Return [x, y] of the center of cell containing provided text 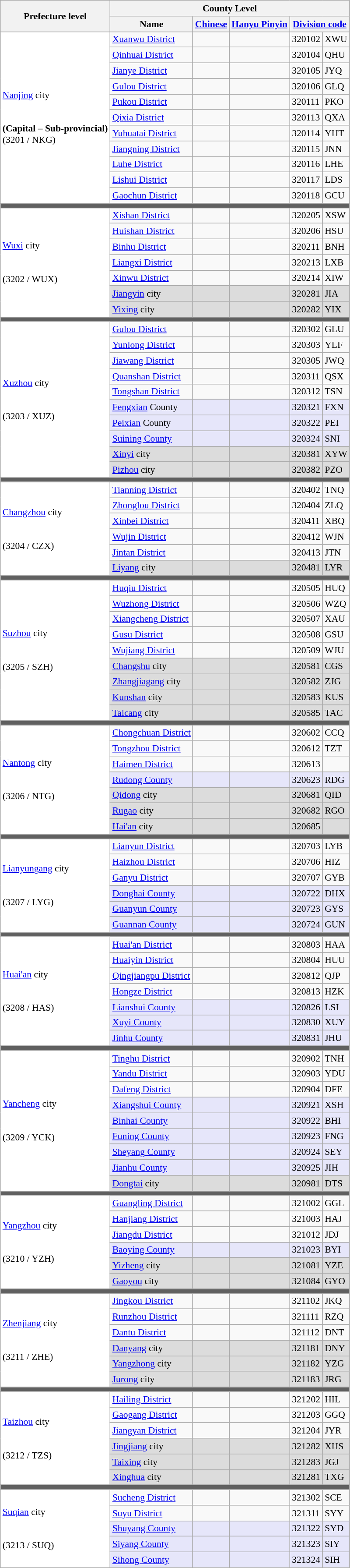
HIZ [336, 862]
Liyang city [151, 568]
320703 [306, 846]
LXB [336, 262]
320102 [306, 39]
Jiangning District [151, 149]
XWU [336, 39]
Jintan District [151, 552]
Danyang city [151, 1348]
HSU [336, 231]
Jinhu County [151, 1038]
320582 [306, 682]
320311 [306, 376]
Xiangshui County [151, 1105]
GCU [336, 196]
Xishan District [151, 216]
YIX [336, 309]
320831 [306, 1038]
320381 [306, 454]
320509 [306, 651]
320118 [306, 196]
320214 [306, 278]
321112 [306, 1333]
JTN [336, 552]
YDU [336, 1074]
XBQ [336, 521]
320302 [306, 329]
320113 [306, 118]
Sihong County [151, 1560]
Wuzhong District [151, 604]
321183 [306, 1380]
YZE [336, 1266]
320205 [306, 216]
320411 [306, 521]
320104 [306, 55]
Rugao city [151, 811]
HAA [336, 945]
320902 [306, 1058]
321203 [306, 1415]
320506 [306, 604]
XIW [336, 278]
320105 [306, 71]
XUY [336, 1023]
TAC [336, 713]
TZT [336, 749]
Gaoyou city [151, 1281]
Xuanwu District [151, 39]
Dafeng District [151, 1090]
SCE [336, 1497]
320382 [306, 470]
Yizheng city [151, 1266]
JDJ [336, 1235]
Huaiyin District [151, 960]
YHT [336, 133]
320507 [306, 619]
Yixing city [151, 309]
321111 [306, 1317]
Hai'an city [151, 827]
320114 [306, 133]
Nanjing city (Capital – Sub-provincial)(3201 / NKG) [55, 117]
Xiangcheng District [151, 619]
Dantu District [151, 1333]
320581 [306, 666]
BNH [336, 247]
320206 [306, 231]
JWQ [336, 361]
TNQ [336, 490]
LSI [336, 1007]
Pizhou city [151, 470]
GYO [336, 1281]
HUQ [336, 588]
Jiangyin city [151, 294]
Ganyu District [151, 878]
Yangzhou city(3210 / YZH) [55, 1242]
QSX [336, 376]
JYR [336, 1431]
HAJ [336, 1219]
HUU [336, 960]
320211 [306, 247]
320117 [306, 180]
Zhonglou District [151, 506]
320213 [306, 262]
HIL [336, 1399]
Tinghu District [151, 1058]
FXN [336, 407]
Xinyi city [151, 454]
Changshu city [151, 666]
Nantong city(3206 / NTG) [55, 780]
321282 [306, 1446]
320612 [306, 749]
Yuhuatai District [151, 133]
JYQ [336, 71]
320321 [306, 407]
Haizhou District [151, 862]
Haimen District [151, 764]
320813 [306, 991]
Qinhuai District [151, 55]
Hanjiang District [151, 1219]
Taixing city [151, 1462]
Shuyang County [151, 1529]
Hanyu Pinyin [259, 24]
320583 [306, 697]
321002 [306, 1203]
320904 [306, 1090]
320830 [306, 1023]
Jianhu County [151, 1168]
321182 [306, 1364]
320623 [306, 780]
Xuzhou city(3203 / XUZ) [55, 400]
Yancheng city(3209 / YCK) [55, 1121]
Dongtai city [151, 1183]
320707 [306, 878]
XSW [336, 216]
320312 [306, 392]
GGQ [336, 1415]
320921 [306, 1105]
321324 [306, 1560]
320413 [306, 552]
321003 [306, 1219]
321322 [306, 1529]
Zhenjiang city(3211 / ZHE) [55, 1340]
Jiawang District [151, 361]
QXA [336, 118]
RDG [336, 780]
320903 [306, 1074]
Yandu District [151, 1074]
GLU [336, 329]
320324 [306, 439]
CCQ [336, 733]
Chinese [211, 24]
Jingjiang city [151, 1446]
XHS [336, 1446]
321081 [306, 1266]
JNN [336, 149]
JRG [336, 1380]
Qixia District [151, 118]
Binhu District [151, 247]
320585 [306, 713]
Tongshan District [151, 392]
GGL [336, 1203]
Qingjiangpu District [151, 976]
Xuyi County [151, 1023]
320402 [306, 490]
PKO [336, 102]
320826 [306, 1007]
Huishan District [151, 231]
Sheyang County [151, 1152]
320924 [306, 1152]
XAU [336, 619]
320281 [306, 294]
Siyang County [151, 1544]
YLF [336, 345]
Qidong city [151, 795]
GUN [336, 925]
Wuxi city(3202 / WUX) [55, 262]
321204 [306, 1431]
BHI [336, 1121]
321281 [306, 1477]
Changzhou city(3204 / CZX) [55, 529]
Funing County [151, 1136]
SNI [336, 439]
Yunlong District [151, 345]
RGO [336, 811]
SEY [336, 1152]
WJU [336, 651]
Pukou District [151, 102]
QHU [336, 55]
321311 [306, 1513]
RZQ [336, 1317]
Division code [319, 24]
Huai'an city(3208 / HAS) [55, 991]
320305 [306, 361]
Quanshan District [151, 376]
CGS [336, 666]
320723 [306, 909]
Tongzhou District [151, 749]
Sucheng District [151, 1497]
Peixian County [151, 423]
Baoying County [151, 1250]
321302 [306, 1497]
JHU [336, 1038]
321023 [306, 1250]
Chongchuan District [151, 733]
DNY [336, 1348]
Gusu District [151, 635]
Rudong County [151, 780]
QID [336, 795]
Runzhou District [151, 1317]
320613 [306, 764]
Taizhou city(3212 / TZS) [55, 1438]
320925 [306, 1168]
Jianye District [151, 71]
Binhai County [151, 1121]
WZQ [336, 604]
LDS [336, 180]
320115 [306, 149]
320804 [306, 960]
Xinwu District [151, 278]
GLQ [336, 86]
Guannan County [151, 925]
Suining County [151, 439]
321181 [306, 1348]
320681 [306, 795]
SYY [336, 1513]
320505 [306, 588]
Lianyun District [151, 846]
XYW [336, 454]
JKQ [336, 1301]
Huqiu District [151, 588]
Huai'an District [151, 945]
Jiangdu District [151, 1235]
GSU [336, 635]
GYS [336, 909]
320602 [306, 733]
320981 [306, 1183]
Luhe District [151, 164]
TSN [336, 392]
PZO [336, 470]
320404 [306, 506]
ZJG [336, 682]
320282 [306, 309]
321102 [306, 1301]
TXG [336, 1477]
DHX [336, 893]
YZG [336, 1364]
PEI [336, 423]
320111 [306, 102]
Wujiang District [151, 651]
JGJ [336, 1462]
SIY [336, 1544]
Wujin District [151, 537]
County Level [230, 8]
320803 [306, 945]
320106 [306, 86]
320724 [306, 925]
LHE [336, 164]
Taicang city [151, 713]
LYR [336, 568]
320508 [306, 635]
Lianshui County [151, 1007]
JIH [336, 1168]
FNG [336, 1136]
Jurong city [151, 1380]
320923 [306, 1136]
320116 [306, 164]
DFE [336, 1090]
321202 [306, 1399]
JIA [336, 294]
XSH [336, 1105]
SIH [336, 1560]
320722 [306, 893]
Suyu District [151, 1513]
Gaochun District [151, 196]
320812 [306, 976]
320481 [306, 568]
320922 [306, 1121]
Prefecture level [55, 16]
Guangling District [151, 1203]
GYB [336, 878]
Guanyun County [151, 909]
320706 [306, 862]
QJP [336, 976]
Kunshan city [151, 697]
Xinghua city [151, 1477]
TNH [336, 1058]
Name [151, 24]
LYB [336, 846]
Hailing District [151, 1399]
SYD [336, 1529]
Jingkou District [151, 1301]
HZK [336, 991]
KUS [336, 697]
Liangxi District [151, 262]
320322 [306, 423]
320303 [306, 345]
Suzhou city(3205 / SZH) [55, 650]
321283 [306, 1462]
Donghai County [151, 893]
Lishui District [151, 180]
Tianning District [151, 490]
Fengxian County [151, 407]
DNT [336, 1333]
BYI [336, 1250]
Xinbei District [151, 521]
Hongze District [151, 991]
Jiangyan District [151, 1431]
320682 [306, 811]
WJN [336, 537]
Zhangjiagang city [151, 682]
320412 [306, 537]
Lianyungang city(3207 / LYG) [55, 885]
321084 [306, 1281]
320685 [306, 827]
DTS [336, 1183]
ZLQ [336, 506]
Suqian city(3213 / SUQ) [55, 1529]
321012 [306, 1235]
Gaogang District [151, 1415]
Yangzhong city [151, 1364]
321323 [306, 1544]
